For the text-containing cell, return its midpoint in [x, y] coordinate format. 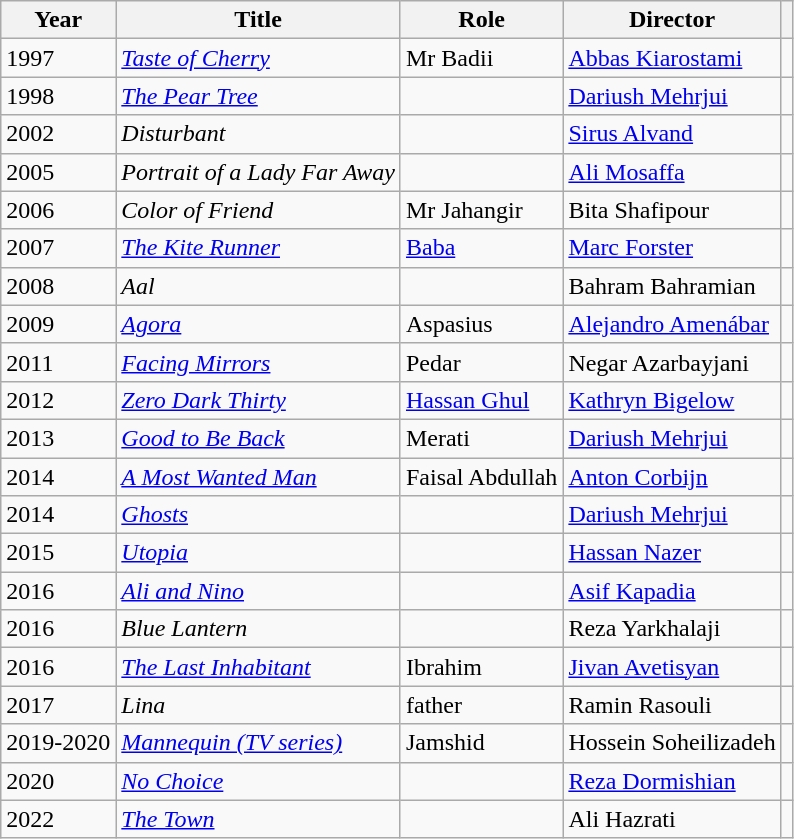
Bita Shafipour [672, 210]
Reza Yarkhalaji [672, 629]
Ibrahim [481, 667]
2022 [58, 819]
Bahram Bahramian [672, 286]
2015 [58, 553]
Mannequin (TV series) [258, 743]
Ali Mosaffa [672, 172]
Kathryn Bigelow [672, 400]
Taste of Cherry [258, 58]
Marc Forster [672, 248]
A Most Wanted Man [258, 477]
Negar Azarbayjani [672, 362]
Agora [258, 324]
1997 [58, 58]
Mr Badii [481, 58]
Title [258, 20]
2017 [58, 705]
The Kite Runner [258, 248]
Portrait of a Lady Far Away [258, 172]
Ramin Rasouli [672, 705]
The Town [258, 819]
2006 [58, 210]
Hossein Soheilizadeh [672, 743]
Utopia [258, 553]
Anton Corbijn [672, 477]
father [481, 705]
2012 [58, 400]
2013 [58, 438]
Good to Be Back [258, 438]
Facing Mirrors [258, 362]
Hassan Ghul [481, 400]
Ali Hazrati [672, 819]
2002 [58, 134]
Merati [481, 438]
The Last Inhabitant [258, 667]
The Pear Tree [258, 96]
2019-2020 [58, 743]
Pedar [481, 362]
Asif Kapadia [672, 591]
Zero Dark Thirty [258, 400]
Lina [258, 705]
Jivan Avetisyan [672, 667]
Mr Jahangir [481, 210]
Director [672, 20]
2005 [58, 172]
2011 [58, 362]
Sirus Alvand [672, 134]
2007 [58, 248]
Abbas Kiarostami [672, 58]
Faisal Abdullah [481, 477]
1998 [58, 96]
Blue Lantern [258, 629]
Role [481, 20]
Ali and Nino [258, 591]
2020 [58, 781]
Alejandro Amenábar [672, 324]
Jamshid [481, 743]
Reza Dormishian [672, 781]
Baba [481, 248]
Year [58, 20]
No Choice [258, 781]
2009 [58, 324]
Hassan Nazer [672, 553]
Disturbant [258, 134]
Aal [258, 286]
Ghosts [258, 515]
2008 [58, 286]
Aspasius [481, 324]
Color of Friend [258, 210]
